Detect which cell encompasses the target text, then output its (X, Y) center coordinate. 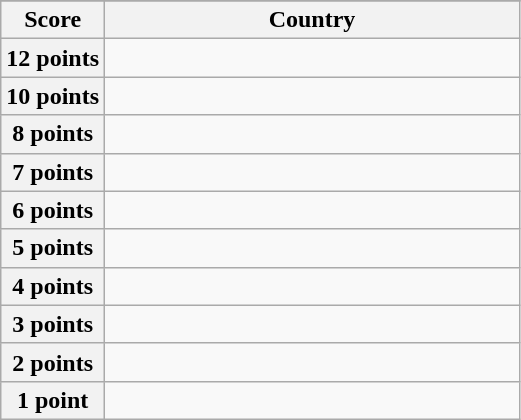
2 points (53, 362)
Score (53, 20)
12 points (53, 58)
8 points (53, 134)
10 points (53, 96)
1 point (53, 400)
5 points (53, 248)
6 points (53, 210)
3 points (53, 324)
7 points (53, 172)
4 points (53, 286)
Country (312, 20)
